From the cell containing the given text, extract its center point as (X, Y) coordinate. 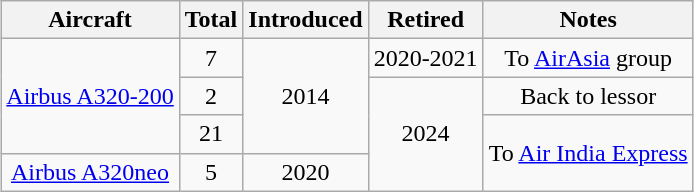
21 (211, 134)
Airbus A320neo (90, 172)
2020 (306, 172)
2014 (306, 96)
Total (211, 20)
To AirAsia group (588, 58)
2020-2021 (426, 58)
7 (211, 58)
To Air India Express (588, 153)
2024 (426, 134)
Back to lessor (588, 96)
Introduced (306, 20)
Airbus A320-200 (90, 96)
5 (211, 172)
2 (211, 96)
Aircraft (90, 20)
Notes (588, 20)
Retired (426, 20)
